Return (x, y) of the center of cell containing provided text 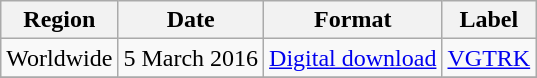
VGTRK (489, 58)
Worldwide (60, 58)
Date (191, 20)
Label (489, 20)
Format (353, 20)
Region (60, 20)
Digital download (353, 58)
5 March 2016 (191, 58)
